Determine the (x, y) coordinate at the center of the cell enclosing the given text.  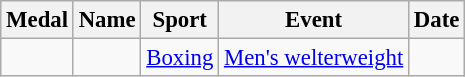
Boxing (180, 58)
Sport (180, 20)
Event (314, 20)
Name (107, 20)
Men's welterweight (314, 58)
Medal (38, 20)
Date (437, 20)
